Find where the given text appears and provide that cell's center as (X, Y) coordinate. 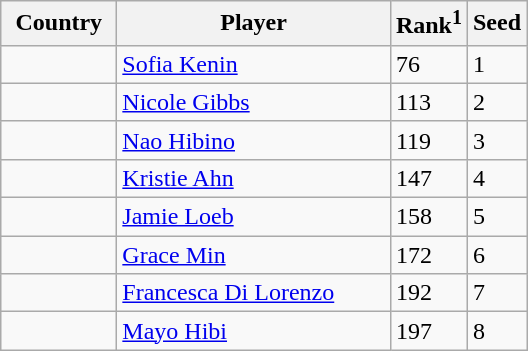
158 (428, 217)
Player (254, 24)
76 (428, 64)
192 (428, 293)
119 (428, 140)
Seed (496, 24)
1 (496, 64)
Kristie Ahn (254, 178)
Rank1 (428, 24)
113 (428, 102)
Nicole Gibbs (254, 102)
172 (428, 255)
6 (496, 255)
8 (496, 331)
3 (496, 140)
Country (59, 24)
147 (428, 178)
197 (428, 331)
Jamie Loeb (254, 217)
7 (496, 293)
Francesca Di Lorenzo (254, 293)
5 (496, 217)
Nao Hibino (254, 140)
Mayo Hibi (254, 331)
4 (496, 178)
Sofia Kenin (254, 64)
Grace Min (254, 255)
2 (496, 102)
